Scan for the cell matching the given text and deliver its [x, y] coordinate at center. 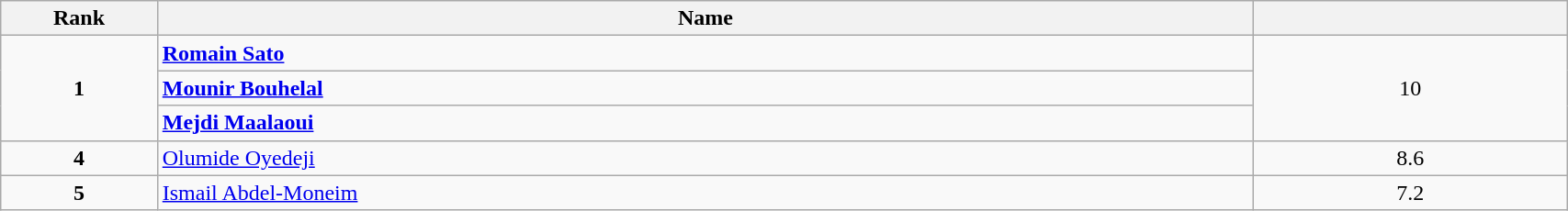
1 [79, 88]
Olumide Oyedeji [705, 158]
10 [1411, 88]
4 [79, 158]
Ismail Abdel-Moneim [705, 193]
5 [79, 193]
Mounir Bouhelal [705, 88]
Mejdi Maalaoui [705, 123]
8.6 [1411, 158]
7.2 [1411, 193]
Romain Sato [705, 53]
Name [705, 18]
Rank [79, 18]
